Return the [X, Y] coordinate for the center point of the cell that contains the specified text.  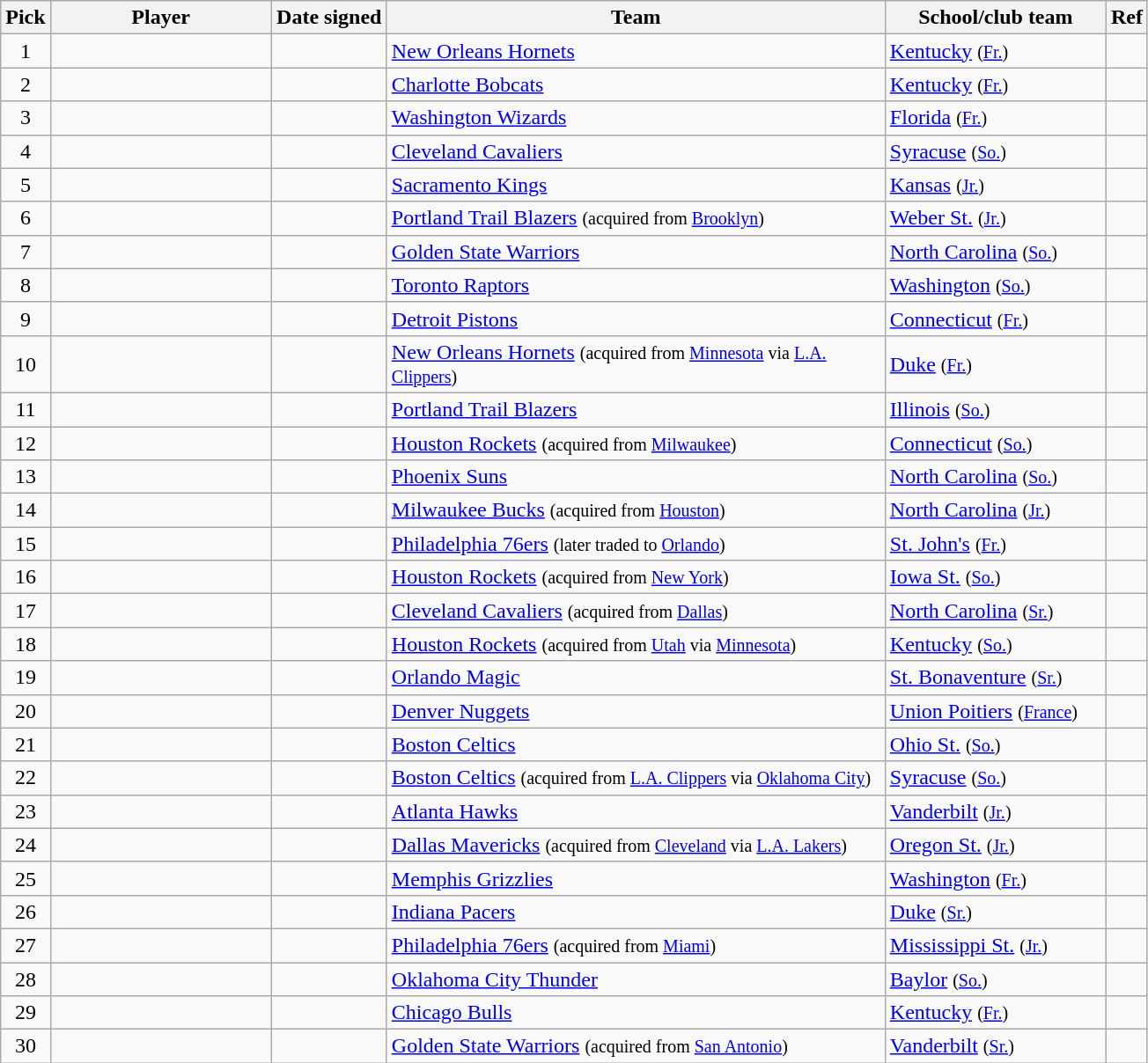
5 [26, 185]
Portland Trail Blazers (acquired from Brooklyn) [636, 218]
North Carolina (Jr.) [995, 510]
Cleveland Cavaliers [636, 151]
14 [26, 510]
Golden State Warriors (acquired from San Antonio) [636, 1046]
Pick [26, 18]
St. John's (Fr.) [995, 544]
Boston Celtics [636, 744]
Player [160, 18]
Chicago Bulls [636, 1013]
3 [26, 118]
15 [26, 544]
Toronto Raptors [636, 285]
29 [26, 1013]
Oklahoma City Thunder [636, 979]
7 [26, 252]
Kansas (Jr.) [995, 185]
Washington (Fr.) [995, 878]
21 [26, 744]
Golden State Warriors [636, 252]
Orlando Magic [636, 678]
Vanderbilt (Sr.) [995, 1046]
Denver Nuggets [636, 711]
4 [26, 151]
Detroit Pistons [636, 319]
11 [26, 409]
Connecticut (So.) [995, 443]
Kentucky (So.) [995, 644]
8 [26, 285]
Washington (So.) [995, 285]
Duke (Fr.) [995, 364]
13 [26, 477]
Florida (Fr.) [995, 118]
24 [26, 845]
Washington Wizards [636, 118]
Illinois (So.) [995, 409]
6 [26, 218]
18 [26, 644]
Philadelphia 76ers (acquired from Miami) [636, 945]
25 [26, 878]
Houston Rockets (acquired from Milwaukee) [636, 443]
Atlanta Hawks [636, 811]
Indiana Pacers [636, 912]
Ohio St. (So.) [995, 744]
Dallas Mavericks (acquired from Cleveland via L.A. Lakers) [636, 845]
Connecticut (Fr.) [995, 319]
Ref [1127, 18]
17 [26, 611]
North Carolina (Sr.) [995, 611]
Weber St. (Jr.) [995, 218]
20 [26, 711]
26 [26, 912]
12 [26, 443]
Boston Celtics (acquired from L.A. Clippers via Oklahoma City) [636, 778]
1 [26, 51]
30 [26, 1046]
Vanderbilt (Jr.) [995, 811]
Union Poitiers (France) [995, 711]
Mississippi St. (Jr.) [995, 945]
Date signed [329, 18]
10 [26, 364]
Milwaukee Bucks (acquired from Houston) [636, 510]
Portland Trail Blazers [636, 409]
St. Bonaventure (Sr.) [995, 678]
Phoenix Suns [636, 477]
School/club team [995, 18]
9 [26, 319]
Duke (Sr.) [995, 912]
Sacramento Kings [636, 185]
Houston Rockets (acquired from New York) [636, 577]
Baylor (So.) [995, 979]
2 [26, 84]
Oregon St. (Jr.) [995, 845]
Memphis Grizzlies [636, 878]
28 [26, 979]
Iowa St. (So.) [995, 577]
Team [636, 18]
Cleveland Cavaliers (acquired from Dallas) [636, 611]
16 [26, 577]
Philadelphia 76ers (later traded to Orlando) [636, 544]
22 [26, 778]
27 [26, 945]
Houston Rockets (acquired from Utah via Minnesota) [636, 644]
Charlotte Bobcats [636, 84]
19 [26, 678]
New Orleans Hornets [636, 51]
23 [26, 811]
New Orleans Hornets (acquired from Minnesota via L.A. Clippers) [636, 364]
